Return [X, Y] of the center of cell containing provided text 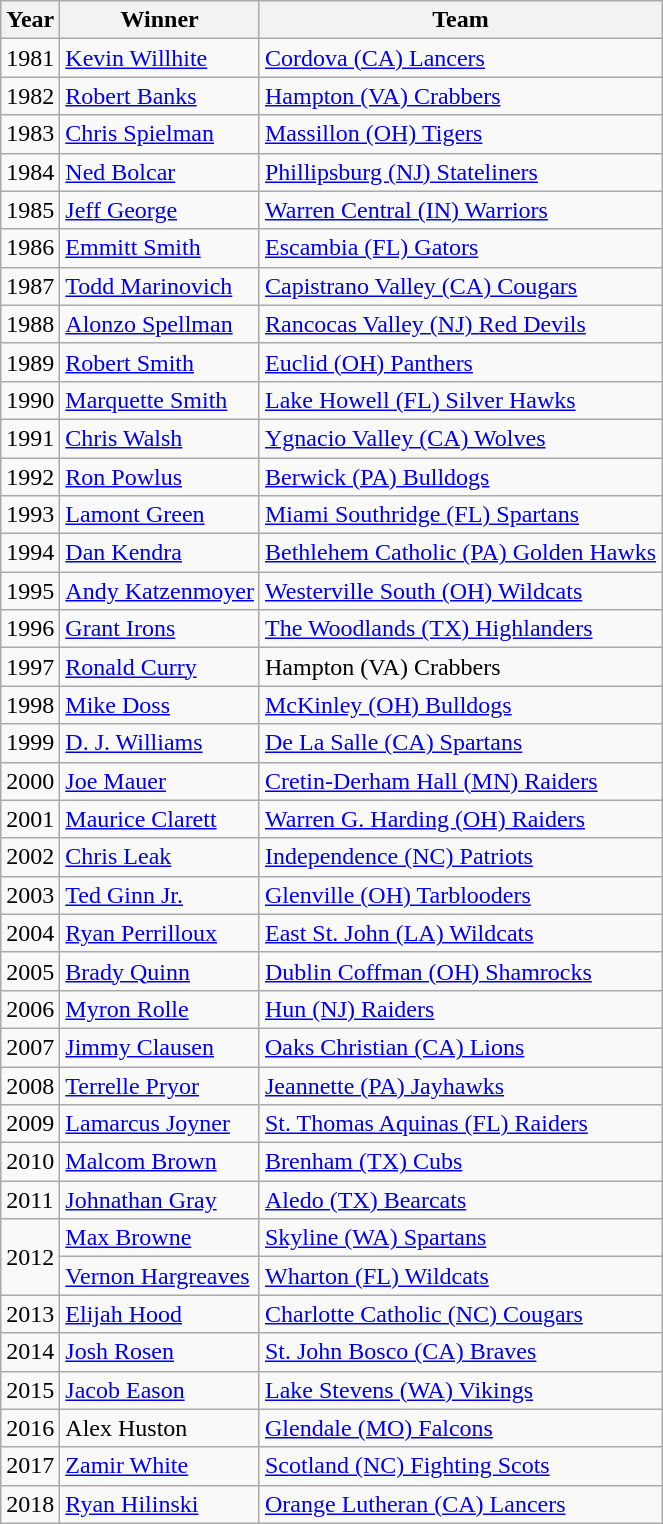
2003 [30, 895]
Ryan Hilinski [160, 1504]
Lake Howell (FL) Silver Hawks [460, 400]
Lake Stevens (WA) Vikings [460, 1390]
Chris Walsh [160, 438]
McKinley (OH) Bulldogs [460, 705]
Cretin-Derham Hall (MN) Raiders [460, 781]
Berwick (PA) Bulldogs [460, 477]
Robert Smith [160, 362]
2014 [30, 1352]
1993 [30, 515]
Jimmy Clausen [160, 1047]
Jacob Eason [160, 1390]
1988 [30, 324]
Oaks Christian (CA) Lions [460, 1047]
Westerville South (OH) Wildcats [460, 591]
2009 [30, 1124]
The Woodlands (TX) Highlanders [460, 629]
Ted Ginn Jr. [160, 895]
Rancocas Valley (NJ) Red Devils [460, 324]
Chris Leak [160, 857]
2001 [30, 819]
Myron Rolle [160, 1009]
D. J. Williams [160, 743]
Brenham (TX) Cubs [460, 1162]
Lamont Green [160, 515]
Ned Bolcar [160, 172]
De La Salle (CA) Spartans [460, 743]
Miami Southridge (FL) Spartans [460, 515]
2007 [30, 1047]
1989 [30, 362]
1986 [30, 248]
Jeannette (PA) Jayhawks [460, 1085]
1996 [30, 629]
Lamarcus Joyner [160, 1124]
Marquette Smith [160, 400]
Todd Marinovich [160, 286]
Josh Rosen [160, 1352]
Charlotte Catholic (NC) Cougars [460, 1314]
1985 [30, 210]
1995 [30, 591]
2010 [30, 1162]
2000 [30, 781]
East St. John (LA) Wildcats [460, 933]
Year [30, 20]
2018 [30, 1504]
Warren G. Harding (OH) Raiders [460, 819]
1999 [30, 743]
Zamir White [160, 1466]
Max Browne [160, 1238]
2005 [30, 971]
1982 [30, 96]
2006 [30, 1009]
Terrelle Pryor [160, 1085]
Dan Kendra [160, 553]
Cordova (CA) Lancers [460, 58]
Capistrano Valley (CA) Cougars [460, 286]
Ronald Curry [160, 667]
Ryan Perrilloux [160, 933]
2012 [30, 1257]
2011 [30, 1200]
Vernon Hargreaves [160, 1276]
Maurice Clarett [160, 819]
St. Thomas Aquinas (FL) Raiders [460, 1124]
1981 [30, 58]
Dublin Coffman (OH) Shamrocks [460, 971]
1990 [30, 400]
Hun (NJ) Raiders [460, 1009]
Warren Central (IN) Warriors [460, 210]
Alex Huston [160, 1428]
1994 [30, 553]
2015 [30, 1390]
1997 [30, 667]
Grant Irons [160, 629]
1987 [30, 286]
Joe Mauer [160, 781]
Phillipsburg (NJ) Stateliners [460, 172]
Johnathan Gray [160, 1200]
2002 [30, 857]
1991 [30, 438]
Chris Spielman [160, 134]
1983 [30, 134]
Winner [160, 20]
Bethlehem Catholic (PA) Golden Hawks [460, 553]
Malcom Brown [160, 1162]
Robert Banks [160, 96]
1992 [30, 477]
Glendale (MO) Falcons [460, 1428]
2008 [30, 1085]
Ron Powlus [160, 477]
2004 [30, 933]
Ygnacio Valley (CA) Wolves [460, 438]
Escambia (FL) Gators [460, 248]
Alonzo Spellman [160, 324]
Aledo (TX) Bearcats [460, 1200]
Jeff George [160, 210]
Kevin Willhite [160, 58]
1984 [30, 172]
Scotland (NC) Fighting Scots [460, 1466]
St. John Bosco (CA) Braves [460, 1352]
2017 [30, 1466]
Independence (NC) Patriots [460, 857]
Team [460, 20]
Skyline (WA) Spartans [460, 1238]
Orange Lutheran (CA) Lancers [460, 1504]
Brady Quinn [160, 971]
Euclid (OH) Panthers [460, 362]
2013 [30, 1314]
Emmitt Smith [160, 248]
Andy Katzenmoyer [160, 591]
Wharton (FL) Wildcats [460, 1276]
Glenville (OH) Tarblooders [460, 895]
Elijah Hood [160, 1314]
1998 [30, 705]
2016 [30, 1428]
Mike Doss [160, 705]
Massillon (OH) Tigers [460, 134]
